Return [x, y] of the center of cell containing provided text 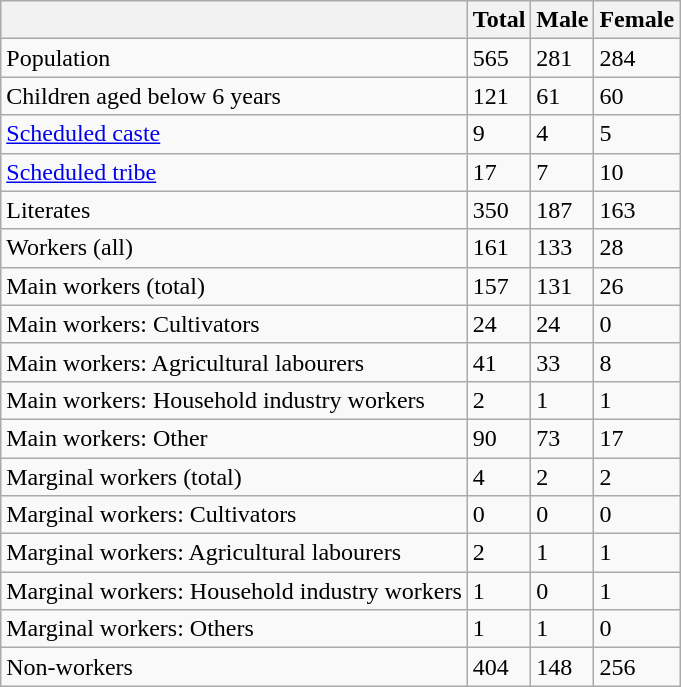
133 [562, 248]
161 [499, 248]
Main workers: Household industry workers [234, 400]
7 [562, 172]
Marginal workers: Others [234, 629]
163 [637, 210]
Marginal workers: Cultivators [234, 515]
131 [562, 286]
565 [499, 58]
Non-workers [234, 667]
Literates [234, 210]
284 [637, 58]
Children aged below 6 years [234, 96]
33 [562, 362]
26 [637, 286]
Female [637, 20]
148 [562, 667]
Main workers: Cultivators [234, 324]
Main workers (total) [234, 286]
73 [562, 438]
61 [562, 96]
Population [234, 58]
Marginal workers (total) [234, 477]
Workers (all) [234, 248]
8 [637, 362]
Scheduled tribe [234, 172]
404 [499, 667]
157 [499, 286]
256 [637, 667]
60 [637, 96]
90 [499, 438]
121 [499, 96]
187 [562, 210]
9 [499, 134]
Marginal workers: Agricultural labourers [234, 553]
Marginal workers: Household industry workers [234, 591]
28 [637, 248]
281 [562, 58]
5 [637, 134]
Total [499, 20]
10 [637, 172]
41 [499, 362]
Main workers: Other [234, 438]
350 [499, 210]
Main workers: Agricultural labourers [234, 362]
Scheduled caste [234, 134]
Male [562, 20]
